Detect which cell encompasses the target text, then output its [x, y] center coordinate. 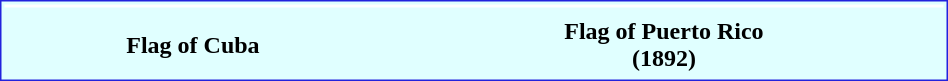
Flag of Cuba [192, 44]
Flag of Puerto Rico (1892) [664, 44]
